Identify which cell holds the provided text, then report its (X, Y) central coordinate. 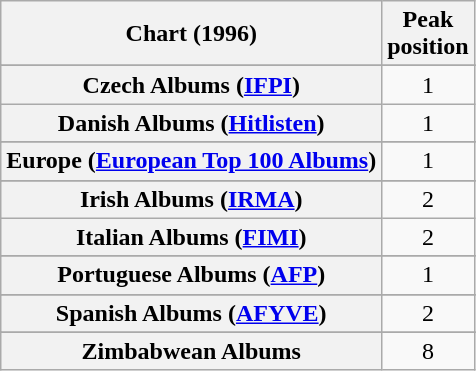
Zimbabwean Albums (192, 351)
Italian Albums (FIMI) (192, 237)
Spanish Albums (AFYVE) (192, 313)
Czech Albums (IFPI) (192, 85)
Irish Albums (IRMA) (192, 199)
Chart (1996) (192, 34)
8 (428, 351)
Danish Albums (Hitlisten) (192, 123)
Peakposition (428, 34)
Europe (European Top 100 Albums) (192, 161)
Portuguese Albums (AFP) (192, 275)
